From the cell containing the given text, extract its center point as [X, Y] coordinate. 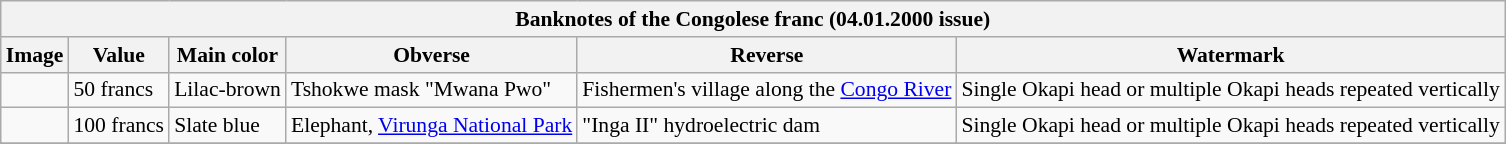
"Inga II" hydroelectric dam [766, 126]
Slate blue [228, 126]
Main color [228, 55]
Tshokwe mask "Mwana Pwo" [432, 90]
Fishermen's village along the Congo River [766, 90]
Lilac-brown [228, 90]
Watermark [1230, 55]
Banknotes of the Congolese franc (04.01.2000 issue) [753, 19]
Reverse [766, 55]
Obverse [432, 55]
50 francs [118, 90]
100 francs [118, 126]
Image [35, 55]
Elephant, Virunga National Park [432, 126]
Value [118, 55]
